From the cell containing the given text, extract its center point as (x, y) coordinate. 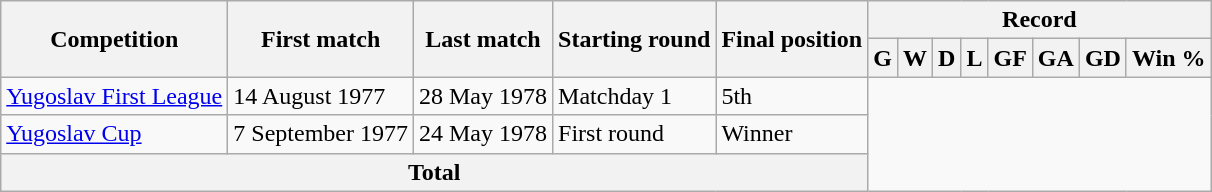
Win % (1168, 58)
7 September 1977 (321, 134)
W (914, 58)
D (946, 58)
Starting round (634, 39)
Yugoslav First League (114, 96)
28 May 1978 (482, 96)
Last match (482, 39)
24 May 1978 (482, 134)
Record (1040, 20)
Final position (792, 39)
5th (792, 96)
Yugoslav Cup (114, 134)
Total (434, 172)
GD (1102, 58)
Winner (792, 134)
Matchday 1 (634, 96)
GF (1010, 58)
14 August 1977 (321, 96)
L (974, 58)
First match (321, 39)
GA (1056, 58)
Competition (114, 39)
First round (634, 134)
G (883, 58)
